Output the (x, y) coordinate of the center of the cell containing the given text.  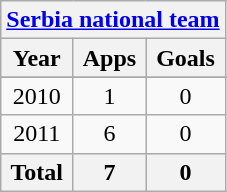
2011 (37, 134)
Apps (110, 58)
Total (37, 172)
6 (110, 134)
7 (110, 172)
Goals (186, 58)
Year (37, 58)
1 (110, 96)
Serbia national team (113, 20)
2010 (37, 96)
